Pinpoint the cell where the given text exists, returning its (X, Y) midpoint coordinate. 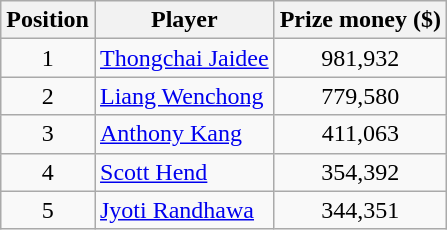
Player (184, 20)
2 (48, 96)
1 (48, 58)
Scott Hend (184, 172)
Jyoti Randhawa (184, 210)
981,932 (360, 58)
Liang Wenchong (184, 96)
4 (48, 172)
779,580 (360, 96)
Thongchai Jaidee (184, 58)
5 (48, 210)
Position (48, 20)
411,063 (360, 134)
Anthony Kang (184, 134)
Prize money ($) (360, 20)
354,392 (360, 172)
344,351 (360, 210)
3 (48, 134)
